Return the (X, Y) coordinate for the center point of the cell that contains the specified text.  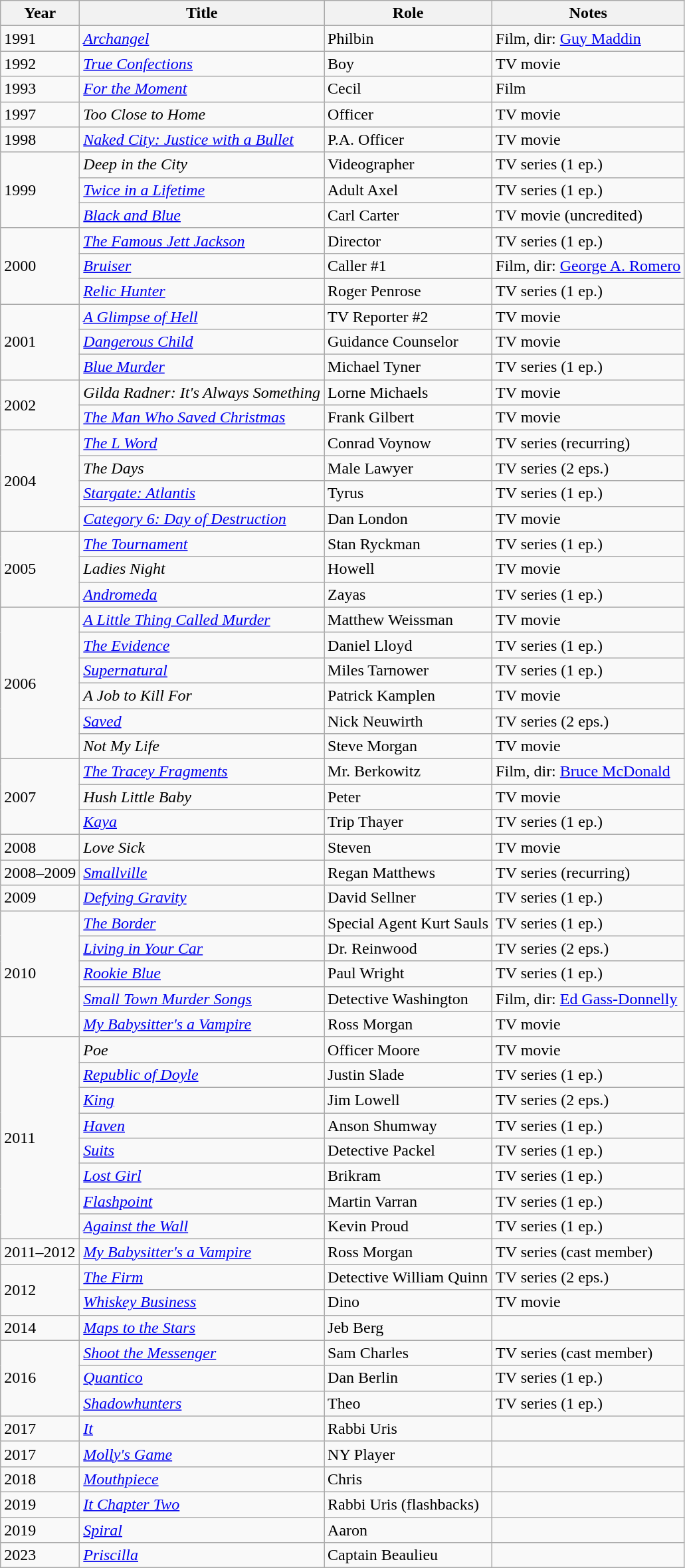
Kevin Proud (408, 1227)
The L Word (202, 443)
Detective William Quinn (408, 1277)
Sam Charles (408, 1353)
A Little Thing Called Murder (202, 620)
2008 (40, 847)
Too Close to Home (202, 114)
Film, dir: Guy Maddin (589, 39)
Rabbi Uris (flashbacks) (408, 1504)
Guidance Counselor (408, 342)
Gilda Radner: It's Always Something (202, 392)
Dr. Reinwood (408, 948)
Justin Slade (408, 1075)
A Job to Kill For (202, 695)
Matthew Weissman (408, 620)
Tyrus (408, 493)
Aaron (408, 1529)
2004 (40, 481)
1997 (40, 114)
Molly's Game (202, 1454)
Steven (408, 847)
Priscilla (202, 1555)
1999 (40, 190)
2000 (40, 266)
2001 (40, 342)
Kaya (202, 822)
Shadowhunters (202, 1403)
1993 (40, 89)
It Chapter Two (202, 1504)
Nick Neuwirth (408, 721)
The Days (202, 468)
Republic of Doyle (202, 1075)
Lorne Michaels (408, 392)
Dan Berlin (408, 1378)
True Confections (202, 64)
2016 (40, 1378)
2006 (40, 683)
The Evidence (202, 645)
Bruiser (202, 266)
Brikram (408, 1176)
The Tournament (202, 544)
Zayas (408, 594)
Blue Murder (202, 367)
2009 (40, 898)
Steve Morgan (408, 746)
The Famous Jett Jackson (202, 240)
Against the Wall (202, 1227)
Theo (408, 1403)
Peter (408, 797)
Whiskey Business (202, 1302)
A Glimpse of Hell (202, 317)
Lost Girl (202, 1176)
Not My Life (202, 746)
Film, dir: George A. Romero (589, 266)
Captain Beaulieu (408, 1555)
Category 6: Day of Destruction (202, 519)
2018 (40, 1479)
2005 (40, 569)
Boy (408, 64)
Officer Moore (408, 1049)
Cecil (408, 89)
Twice in a Lifetime (202, 190)
For the Moment (202, 89)
2011 (40, 1138)
Title (202, 13)
Quantico (202, 1378)
Conrad Voynow (408, 443)
TV movie (uncredited) (589, 215)
Daniel Lloyd (408, 645)
It (202, 1429)
Ladies Night (202, 569)
Special Agent Kurt Sauls (408, 923)
Relic Hunter (202, 291)
Flashpoint (202, 1201)
Carl Carter (408, 215)
Film, dir: Ed Gass-Donnelly (589, 999)
The Tracey Fragments (202, 772)
Videographer (408, 165)
Detective Washington (408, 999)
Rabbi Uris (408, 1429)
Miles Tarnower (408, 670)
Jeb Berg (408, 1328)
Anson Shumway (408, 1126)
Defying Gravity (202, 898)
David Sellner (408, 898)
Caller #1 (408, 266)
2012 (40, 1290)
2011–2012 (40, 1252)
Maps to the Stars (202, 1328)
Officer (408, 114)
Year (40, 13)
1998 (40, 139)
Male Lawyer (408, 468)
Archangel (202, 39)
Stargate: Atlantis (202, 493)
Detective Packel (408, 1151)
2023 (40, 1555)
Hush Little Baby (202, 797)
Trip Thayer (408, 822)
Role (408, 13)
Deep in the City (202, 165)
Philbin (408, 39)
Director (408, 240)
Chris (408, 1479)
Supernatural (202, 670)
Paul Wright (408, 974)
Suits (202, 1151)
Martin Varran (408, 1201)
Adult Axel (408, 190)
The Man Who Saved Christmas (202, 418)
1992 (40, 64)
2010 (40, 974)
Poe (202, 1049)
Frank Gilbert (408, 418)
The Border (202, 923)
Haven (202, 1126)
Mr. Berkowitz (408, 772)
Stan Ryckman (408, 544)
Andromeda (202, 594)
1991 (40, 39)
Dino (408, 1302)
Smallville (202, 873)
P.A. Officer (408, 139)
Shoot the Messenger (202, 1353)
2007 (40, 797)
Film, dir: Bruce McDonald (589, 772)
Saved (202, 721)
NY Player (408, 1454)
Notes (589, 13)
Howell (408, 569)
2002 (40, 405)
TV Reporter #2 (408, 317)
2014 (40, 1328)
The Firm (202, 1277)
Rookie Blue (202, 974)
Black and Blue (202, 215)
Roger Penrose (408, 291)
Love Sick (202, 847)
Jim Lowell (408, 1100)
Living in Your Car (202, 948)
King (202, 1100)
Michael Tyner (408, 367)
Patrick Kamplen (408, 695)
Naked City: Justice with a Bullet (202, 139)
Dangerous Child (202, 342)
Mouthpiece (202, 1479)
Small Town Murder Songs (202, 999)
Film (589, 89)
2008–2009 (40, 873)
Spiral (202, 1529)
Regan Matthews (408, 873)
Dan London (408, 519)
